Output the [X, Y] coordinate of the center of the cell containing the given text.  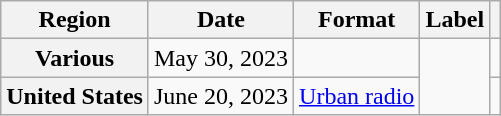
Date [220, 20]
Region [75, 20]
Urban radio [357, 96]
May 30, 2023 [220, 58]
Various [75, 58]
June 20, 2023 [220, 96]
Label [455, 20]
Format [357, 20]
United States [75, 96]
